Provide the [x, y] coordinate of the cell's center where the given text is located.  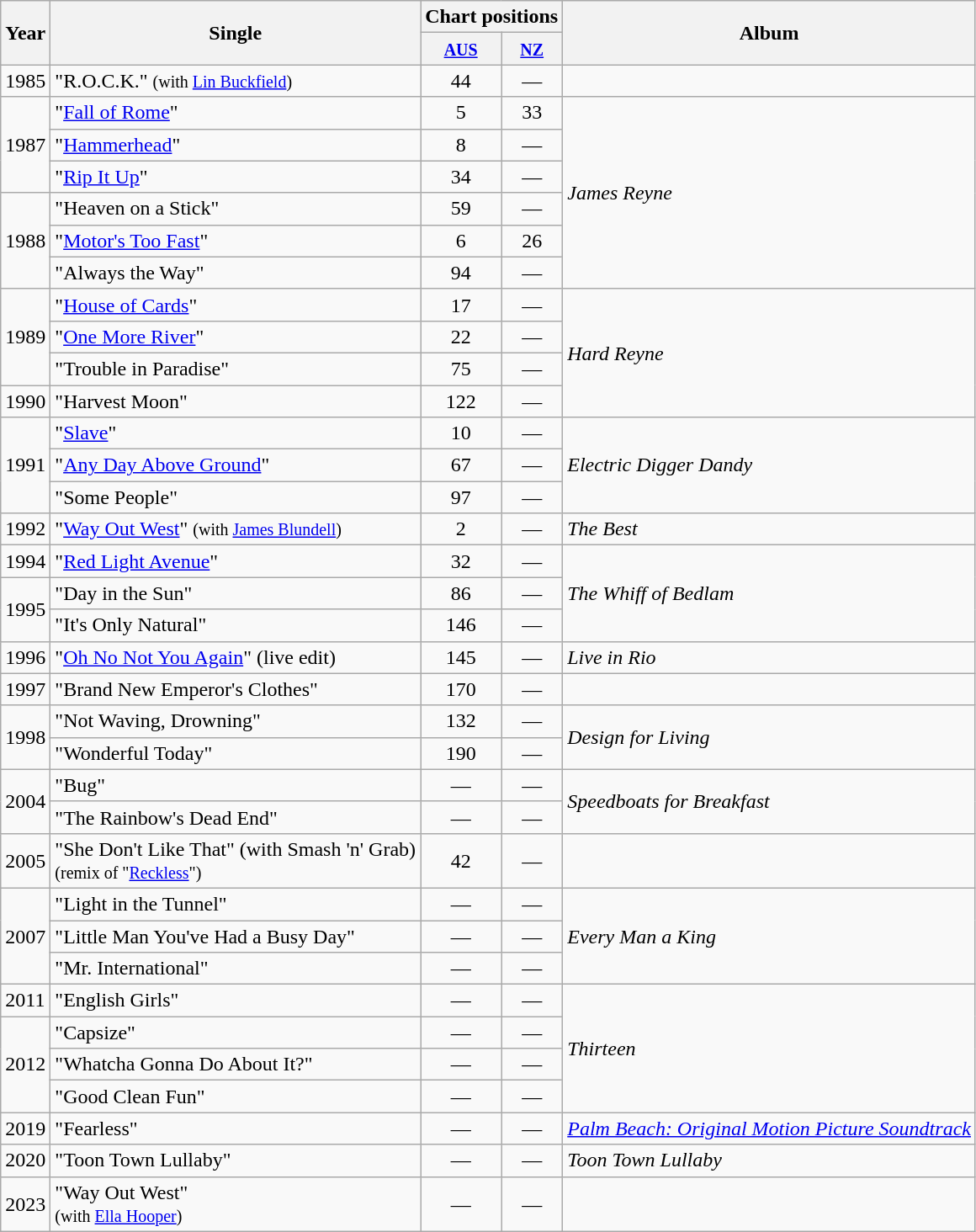
The Whiff of Bedlam [769, 593]
"Fearless" [236, 1128]
22 [461, 337]
"R.O.C.K." (with Lin Buckfield) [236, 81]
5 [461, 113]
Year [25, 33]
94 [461, 273]
Speedboats for Breakfast [769, 801]
"Way Out West" (with James Blundell) [236, 529]
2023 [25, 1203]
"Light in the Tunnel" [236, 904]
"Brand New Emperor's Clothes" [236, 689]
122 [461, 401]
Electric Digger Dandy [769, 465]
"Any Day Above Ground" [236, 465]
1990 [25, 401]
2019 [25, 1128]
2005 [25, 860]
26 [532, 241]
"Little Man You've Had a Busy Day" [236, 937]
1996 [25, 657]
"Mr. International" [236, 969]
NZ [532, 49]
Every Man a King [769, 936]
Single [236, 33]
"Way Out West" (with Ella Hooper) [236, 1203]
1998 [25, 737]
2004 [25, 801]
"She Don't Like That" (with Smash 'n' Grab)(remix of "Reckless") [236, 860]
132 [461, 721]
"Bug" [236, 785]
"Wonderful Today" [236, 753]
"It's Only Natural" [236, 625]
Album [769, 33]
Palm Beach: Original Motion Picture Soundtrack [769, 1128]
"Fall of Rome" [236, 113]
Hard Reyne [769, 353]
"One More River" [236, 337]
"Good Clean Fun" [236, 1097]
146 [461, 625]
1987 [25, 145]
Thirteen [769, 1049]
1988 [25, 241]
67 [461, 465]
"Some People" [236, 497]
"Heaven on a Stick" [236, 209]
1989 [25, 337]
The Best [769, 529]
"Always the Way" [236, 273]
97 [461, 497]
"Capsize" [236, 1033]
2007 [25, 936]
"Toon Town Lullaby" [236, 1160]
44 [461, 81]
"House of Cards" [236, 305]
"Harvest Moon" [236, 401]
1997 [25, 689]
2020 [25, 1160]
145 [461, 657]
"Red Light Avenue" [236, 561]
"Slave" [236, 433]
"Rip It Up" [236, 177]
James Reyne [769, 193]
1992 [25, 529]
"Not Waving, Drowning" [236, 721]
170 [461, 689]
2012 [25, 1065]
"Whatcha Gonna Do About It?" [236, 1065]
1985 [25, 81]
Chart positions [491, 17]
"Trouble in Paradise" [236, 369]
6 [461, 241]
"Motor's Too Fast" [236, 241]
17 [461, 305]
33 [532, 113]
"Oh No Not You Again" (live edit) [236, 657]
2 [461, 529]
59 [461, 209]
10 [461, 433]
190 [461, 753]
32 [461, 561]
8 [461, 145]
Toon Town Lullaby [769, 1160]
34 [461, 177]
AUS [461, 49]
Live in Rio [769, 657]
"Hammerhead" [236, 145]
2011 [25, 1001]
Design for Living [769, 737]
42 [461, 860]
75 [461, 369]
"English Girls" [236, 1001]
"Day in the Sun" [236, 593]
1994 [25, 561]
"The Rainbow's Dead End" [236, 817]
86 [461, 593]
1995 [25, 609]
1991 [25, 465]
